Provide the [X, Y] coordinate of the cell's center where the given text is located.  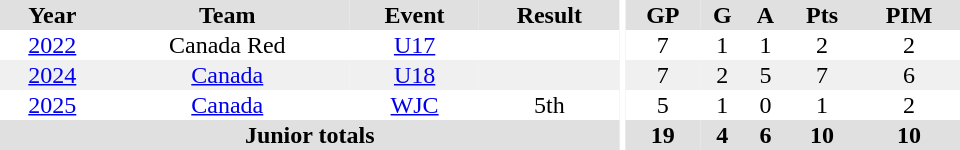
5th [549, 105]
Canada Red [228, 45]
GP [664, 15]
0 [766, 105]
Junior totals [310, 135]
Team [228, 15]
Result [549, 15]
Year [52, 15]
WJC [414, 105]
U18 [414, 75]
PIM [909, 15]
2025 [52, 105]
Pts [822, 15]
19 [664, 135]
U17 [414, 45]
A [766, 15]
G [722, 15]
4 [722, 135]
2024 [52, 75]
Event [414, 15]
2022 [52, 45]
